Detect which cell encompasses the target text, then output its (x, y) center coordinate. 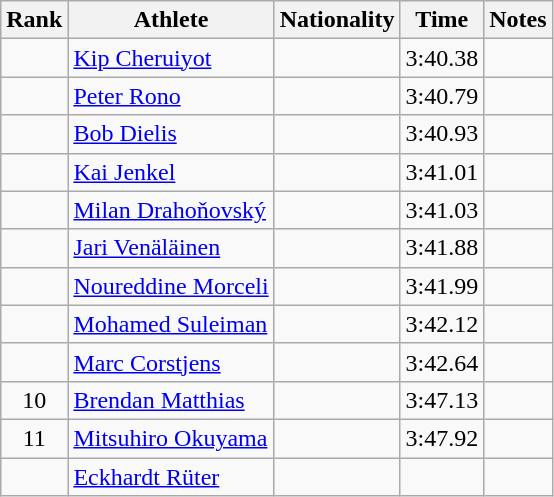
11 (34, 438)
3:47.13 (442, 400)
Mitsuhiro Okuyama (171, 438)
Peter Rono (171, 96)
Nationality (337, 20)
Mohamed Suleiman (171, 324)
3:41.88 (442, 248)
Noureddine Morceli (171, 286)
3:41.99 (442, 286)
Eckhardt Rüter (171, 477)
Marc Corstjens (171, 362)
Notes (518, 20)
3:42.64 (442, 362)
Milan Drahoňovský (171, 210)
10 (34, 400)
Rank (34, 20)
3:41.01 (442, 172)
Athlete (171, 20)
3:40.93 (442, 134)
3:42.12 (442, 324)
Kai Jenkel (171, 172)
3:40.79 (442, 96)
Brendan Matthias (171, 400)
Jari Venäläinen (171, 248)
Time (442, 20)
3:40.38 (442, 58)
Kip Cheruiyot (171, 58)
3:47.92 (442, 438)
3:41.03 (442, 210)
Bob Dielis (171, 134)
